Extract the [X, Y] coordinate from the center of the cell holding the provided text.  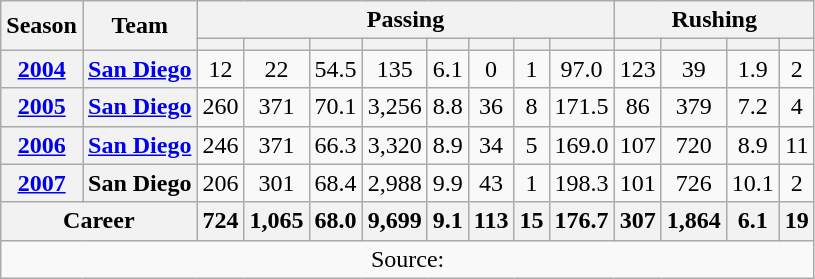
1,065 [276, 221]
Season [42, 26]
176.7 [582, 221]
12 [220, 69]
198.3 [582, 183]
0 [491, 69]
19 [796, 221]
9.1 [448, 221]
5 [532, 145]
8 [532, 107]
379 [694, 107]
3,320 [394, 145]
Source: [408, 259]
39 [694, 69]
86 [638, 107]
171.5 [582, 107]
169.0 [582, 145]
123 [638, 69]
9.9 [448, 183]
101 [638, 183]
54.5 [336, 69]
260 [220, 107]
2004 [42, 69]
11 [796, 145]
726 [694, 183]
113 [491, 221]
Career [99, 221]
2006 [42, 145]
2005 [42, 107]
15 [532, 221]
2,988 [394, 183]
Rushing [714, 20]
68.0 [336, 221]
2007 [42, 183]
34 [491, 145]
4 [796, 107]
1.9 [752, 69]
68.4 [336, 183]
1,864 [694, 221]
246 [220, 145]
3,256 [394, 107]
720 [694, 145]
70.1 [336, 107]
7.2 [752, 107]
10.1 [752, 183]
8.8 [448, 107]
135 [394, 69]
107 [638, 145]
97.0 [582, 69]
9,699 [394, 221]
36 [491, 107]
206 [220, 183]
66.3 [336, 145]
301 [276, 183]
43 [491, 183]
724 [220, 221]
22 [276, 69]
307 [638, 221]
Passing [406, 20]
Team [139, 26]
